Return the [x, y] coordinate for the center point of the cell that contains the specified text.  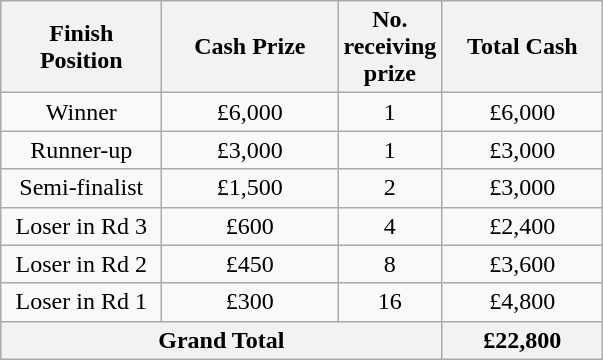
£1,500 [250, 188]
Total Cash [522, 47]
Winner [82, 112]
Runner-up [82, 150]
£300 [250, 302]
Cash Prize [250, 47]
£3,600 [522, 264]
No. receiving prize [390, 47]
Loser in Rd 1 [82, 302]
Loser in Rd 2 [82, 264]
£600 [250, 226]
16 [390, 302]
£22,800 [522, 340]
Semi-finalist [82, 188]
£4,800 [522, 302]
£2,400 [522, 226]
£450 [250, 264]
Loser in Rd 3 [82, 226]
Finish Position [82, 47]
Grand Total [222, 340]
2 [390, 188]
8 [390, 264]
4 [390, 226]
